Detect which cell encompasses the target text, then output its [x, y] center coordinate. 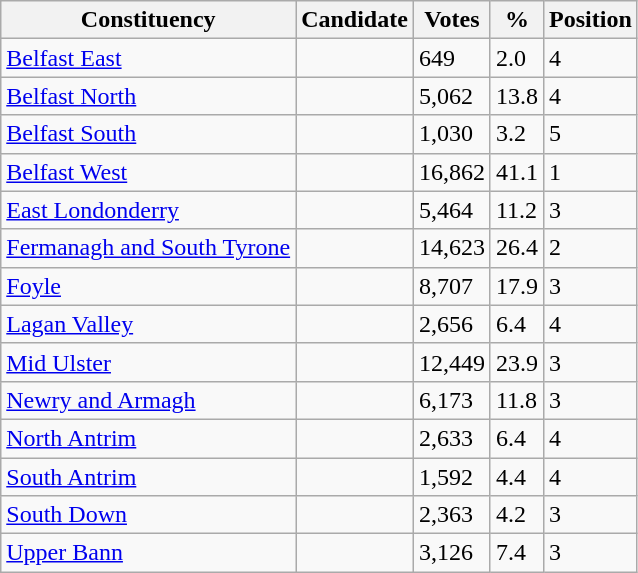
17.9 [516, 286]
41.1 [516, 172]
16,862 [452, 172]
Mid Ulster [148, 362]
North Antrim [148, 438]
Belfast North [148, 96]
Candidate [355, 20]
4.4 [516, 477]
2.0 [516, 58]
2,363 [452, 515]
3,126 [452, 553]
South Antrim [148, 477]
South Down [148, 515]
26.4 [516, 248]
14,623 [452, 248]
East Londonderry [148, 210]
649 [452, 58]
Lagan Valley [148, 324]
Belfast South [148, 134]
7.4 [516, 553]
Belfast East [148, 58]
Newry and Armagh [148, 400]
5,464 [452, 210]
Votes [452, 20]
Foyle [148, 286]
Position [591, 20]
1,592 [452, 477]
5 [591, 134]
13.8 [516, 96]
3.2 [516, 134]
8,707 [452, 286]
23.9 [516, 362]
11.2 [516, 210]
1 [591, 172]
5,062 [452, 96]
6,173 [452, 400]
2 [591, 248]
Upper Bann [148, 553]
12,449 [452, 362]
Belfast West [148, 172]
1,030 [452, 134]
Constituency [148, 20]
Fermanagh and South Tyrone [148, 248]
2,633 [452, 438]
4.2 [516, 515]
11.8 [516, 400]
2,656 [452, 324]
% [516, 20]
